Return [X, Y] of the center of cell containing provided text 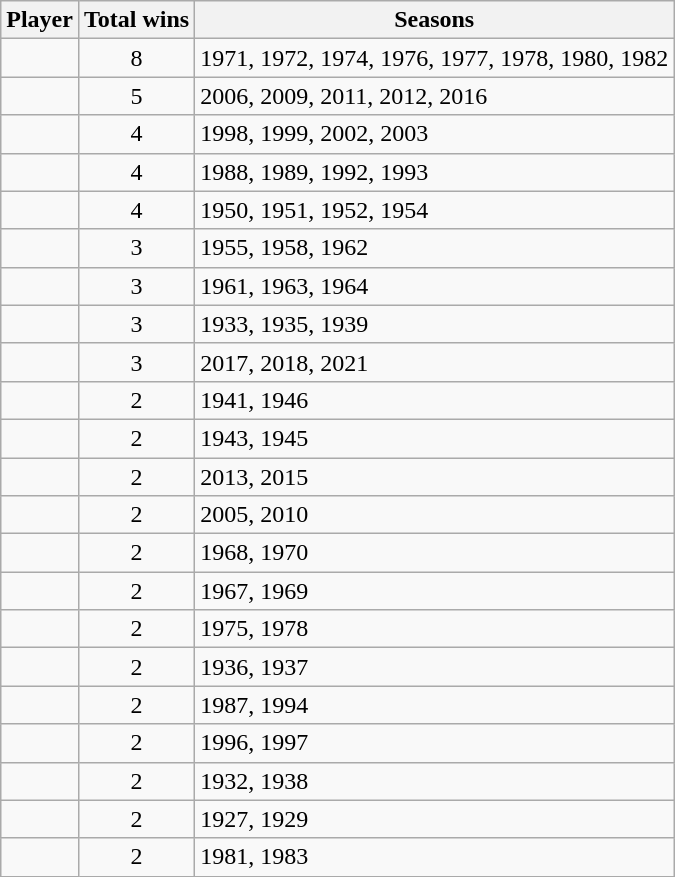
1987, 1994 [434, 705]
1933, 1935, 1939 [434, 324]
Total wins [136, 20]
2017, 2018, 2021 [434, 362]
2013, 2015 [434, 477]
1941, 1946 [434, 400]
1968, 1970 [434, 553]
2006, 2009, 2011, 2012, 2016 [434, 96]
1988, 1989, 1992, 1993 [434, 172]
1927, 1929 [434, 819]
1975, 1978 [434, 629]
1967, 1969 [434, 591]
1971, 1972, 1974, 1976, 1977, 1978, 1980, 1982 [434, 58]
1981, 1983 [434, 857]
1955, 1958, 1962 [434, 248]
1950, 1951, 1952, 1954 [434, 210]
1936, 1937 [434, 667]
Seasons [434, 20]
1998, 1999, 2002, 2003 [434, 134]
1943, 1945 [434, 438]
1932, 1938 [434, 781]
1996, 1997 [434, 743]
2005, 2010 [434, 515]
1961, 1963, 1964 [434, 286]
5 [136, 96]
Player [40, 20]
8 [136, 58]
